Search for the cell housing the specified text and yield its (x, y) center coordinate. 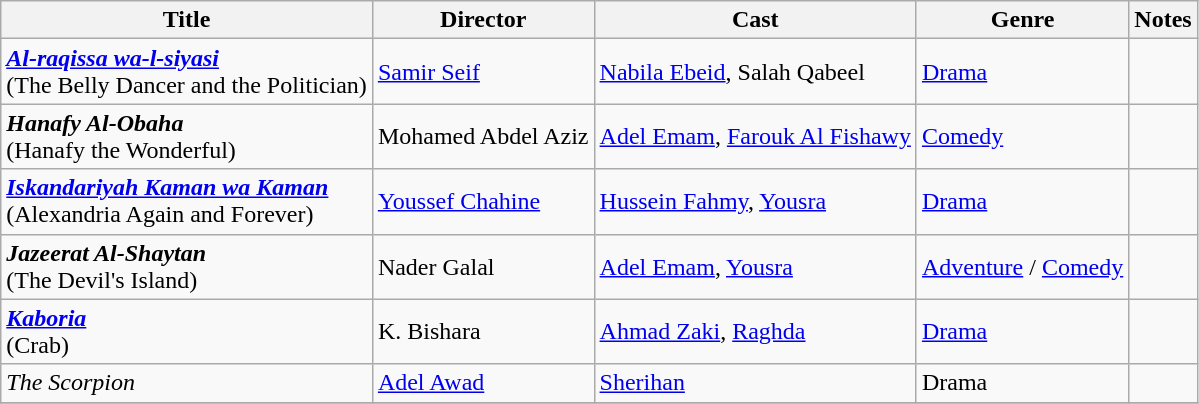
Director (483, 20)
Adel Awad (483, 383)
Nader Galal (483, 266)
Genre (1022, 20)
Comedy (1022, 136)
Youssef Chahine (483, 202)
Hanafy Al-Obaha (Hanafy the Wonderful) (187, 136)
Ahmad Zaki, Raghda (755, 332)
Nabila Ebeid, Salah Qabeel (755, 72)
Adventure / Comedy (1022, 266)
Jazeerat Al-Shaytan(The Devil's Island) (187, 266)
Sherihan (755, 383)
Mohamed Abdel Aziz (483, 136)
Adel Emam, Farouk Al Fishawy (755, 136)
Hussein Fahmy, Yousra (755, 202)
Cast (755, 20)
Samir Seif (483, 72)
Adel Emam, Yousra (755, 266)
Iskandariyah Kaman wa Kaman(Alexandria Again and Forever) (187, 202)
K. Bishara (483, 332)
Title (187, 20)
Notes (1163, 20)
Kaboria(Crab) (187, 332)
The Scorpion (187, 383)
Al-raqissa wa-l-siyasi(The Belly Dancer and the Politician) (187, 72)
